From the cell containing the given text, extract its center point as (X, Y) coordinate. 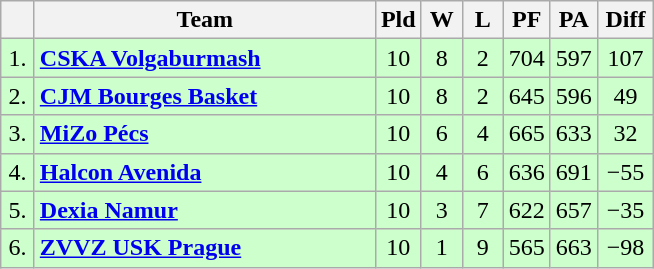
Team (204, 20)
633 (574, 134)
MiZo Pécs (204, 134)
2. (18, 96)
PA (574, 20)
CJM Bourges Basket (204, 96)
Pld (398, 20)
665 (526, 134)
−98 (625, 248)
4. (18, 172)
622 (526, 210)
597 (574, 58)
−55 (625, 172)
565 (526, 248)
6. (18, 248)
Dexia Namur (204, 210)
691 (574, 172)
704 (526, 58)
107 (625, 58)
PF (526, 20)
32 (625, 134)
636 (526, 172)
−35 (625, 210)
663 (574, 248)
Diff (625, 20)
596 (574, 96)
49 (625, 96)
Halcon Avenida (204, 172)
5. (18, 210)
1. (18, 58)
L (482, 20)
1 (442, 248)
CSKA Volgaburmash (204, 58)
9 (482, 248)
ZVVZ USK Prague (204, 248)
3. (18, 134)
3 (442, 210)
657 (574, 210)
645 (526, 96)
W (442, 20)
7 (482, 210)
